Locate the cell with the specified text and output its [x, y] center coordinate. 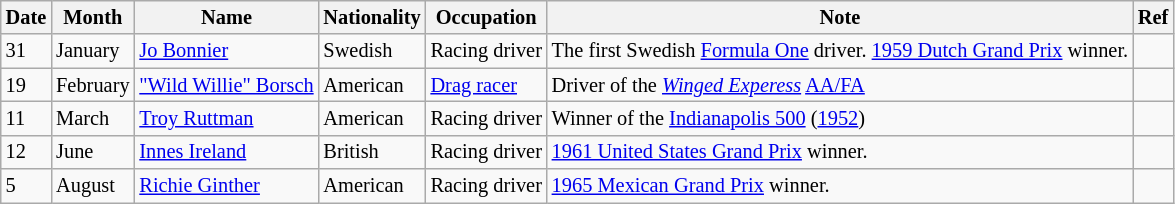
12 [26, 152]
1961 United States Grand Prix winner. [840, 152]
Innes Ireland [226, 152]
Note [840, 17]
Drag racer [486, 85]
Troy Ruttman [226, 118]
5 [26, 186]
1965 Mexican Grand Prix winner. [840, 186]
Driver of the Winged Experess AA/FA [840, 85]
31 [26, 51]
Month [92, 17]
June [92, 152]
Nationality [372, 17]
Occupation [486, 17]
Name [226, 17]
August [92, 186]
January [92, 51]
Ref [1153, 17]
British [372, 152]
Richie Ginther [226, 186]
Jo Bonnier [226, 51]
March [92, 118]
11 [26, 118]
Winner of the Indianapolis 500 (1952) [840, 118]
"Wild Willie" Borsch [226, 85]
February [92, 85]
Swedish [372, 51]
19 [26, 85]
Date [26, 17]
The first Swedish Formula One driver. 1959 Dutch Grand Prix winner. [840, 51]
